Scan for the cell matching the given text and deliver its [X, Y] coordinate at center. 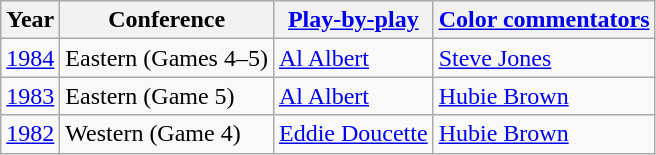
Eastern (Games 4–5) [167, 58]
Eastern (Game 5) [167, 96]
Conference [167, 20]
Color commentators [544, 20]
Eddie Doucette [353, 134]
1983 [30, 96]
1982 [30, 134]
Play-by-play [353, 20]
1984 [30, 58]
Steve Jones [544, 58]
Western (Game 4) [167, 134]
Year [30, 20]
